Locate the cell with the specified text and output its (x, y) center coordinate. 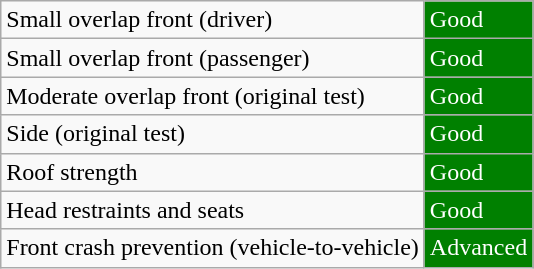
Advanced (478, 248)
Head restraints and seats (213, 210)
Small overlap front (passenger) (213, 58)
Small overlap front (driver) (213, 20)
Side (original test) (213, 134)
Roof strength (213, 172)
Moderate overlap front (original test) (213, 96)
Front crash prevention (vehicle-to-vehicle) (213, 248)
